Output the [x, y] coordinate of the center of the cell containing the given text.  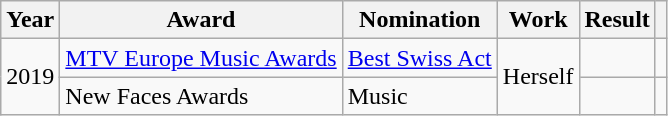
Work [538, 20]
New Faces Awards [201, 96]
2019 [30, 77]
Herself [538, 77]
Best Swiss Act [420, 58]
Result [617, 20]
MTV Europe Music Awards [201, 58]
Year [30, 20]
Nomination [420, 20]
Award [201, 20]
Music [420, 96]
